From the cell containing the given text, extract its center point as (x, y) coordinate. 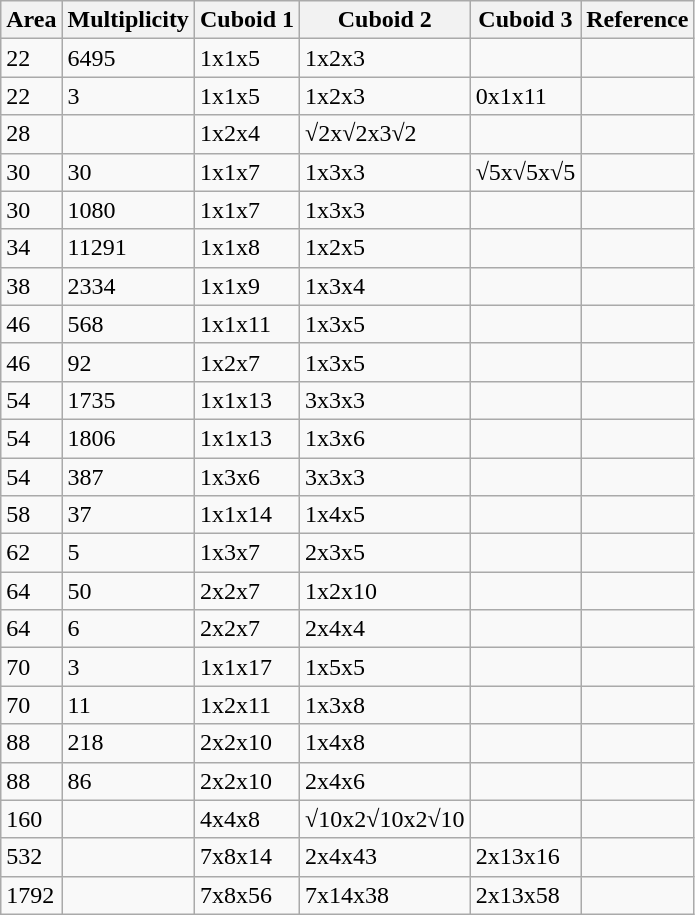
1x2x10 (386, 591)
2x13x16 (526, 857)
6495 (128, 58)
5 (128, 553)
√2x√2x3√2 (386, 134)
1792 (32, 895)
1x4x5 (386, 515)
50 (128, 591)
1x2x7 (246, 362)
1x4x8 (386, 743)
1080 (128, 210)
2x4x6 (386, 781)
1x1x8 (246, 248)
1x1x11 (246, 324)
Cuboid 1 (246, 20)
7x14x38 (386, 895)
38 (32, 286)
6 (128, 629)
11291 (128, 248)
1x3x7 (246, 553)
Area (32, 20)
2x13x58 (526, 895)
Multiplicity (128, 20)
0x1x11 (526, 96)
1x1x14 (246, 515)
7x8x56 (246, 895)
34 (32, 248)
1806 (128, 438)
86 (128, 781)
√10x2√10x2√10 (386, 819)
28 (32, 134)
2x4x43 (386, 857)
1x2x4 (246, 134)
568 (128, 324)
1x1x17 (246, 667)
218 (128, 743)
1x2x11 (246, 705)
2x4x4 (386, 629)
√5x√5x√5 (526, 172)
387 (128, 477)
2x3x5 (386, 553)
1x3x4 (386, 286)
37 (128, 515)
Reference (638, 20)
Cuboid 2 (386, 20)
62 (32, 553)
1735 (128, 400)
1x5x5 (386, 667)
4x4x8 (246, 819)
Cuboid 3 (526, 20)
1x1x9 (246, 286)
2334 (128, 286)
7x8x14 (246, 857)
532 (32, 857)
1x3x8 (386, 705)
160 (32, 819)
58 (32, 515)
92 (128, 362)
11 (128, 705)
1x2x5 (386, 248)
